Extract the [X, Y] coordinate from the center of the cell holding the provided text.  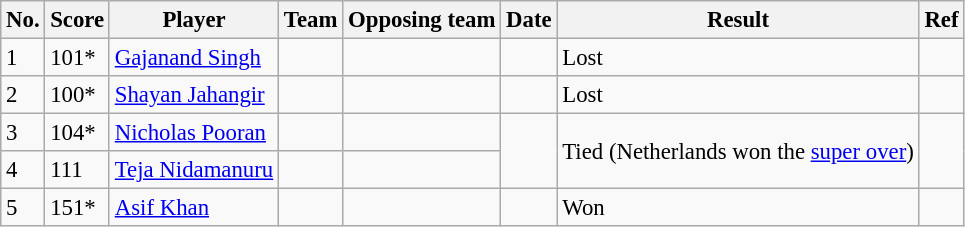
Asif Khan [194, 208]
Date [529, 20]
Tied (Netherlands won the super over) [738, 152]
Teja Nidamanuru [194, 170]
1 [23, 58]
Gajanand Singh [194, 58]
4 [23, 170]
Result [738, 20]
Player [194, 20]
111 [78, 170]
5 [23, 208]
Opposing team [422, 20]
Score [78, 20]
Team [311, 20]
104* [78, 133]
Ref [942, 20]
3 [23, 133]
Won [738, 208]
2 [23, 95]
151* [78, 208]
No. [23, 20]
Shayan Jahangir [194, 95]
Nicholas Pooran [194, 133]
101* [78, 58]
100* [78, 95]
